Extract the [x, y] coordinate from the center of the cell holding the provided text.  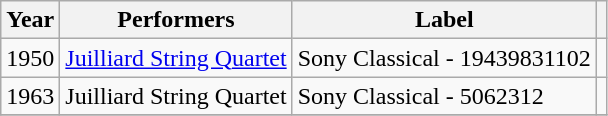
Year [30, 20]
1963 [30, 96]
Sony Classical - 5062312 [444, 96]
Sony Classical - 19439831102 [444, 58]
Performers [176, 20]
1950 [30, 58]
Label [444, 20]
